Return the (X, Y) coordinate for the center point of the cell that contains the specified text.  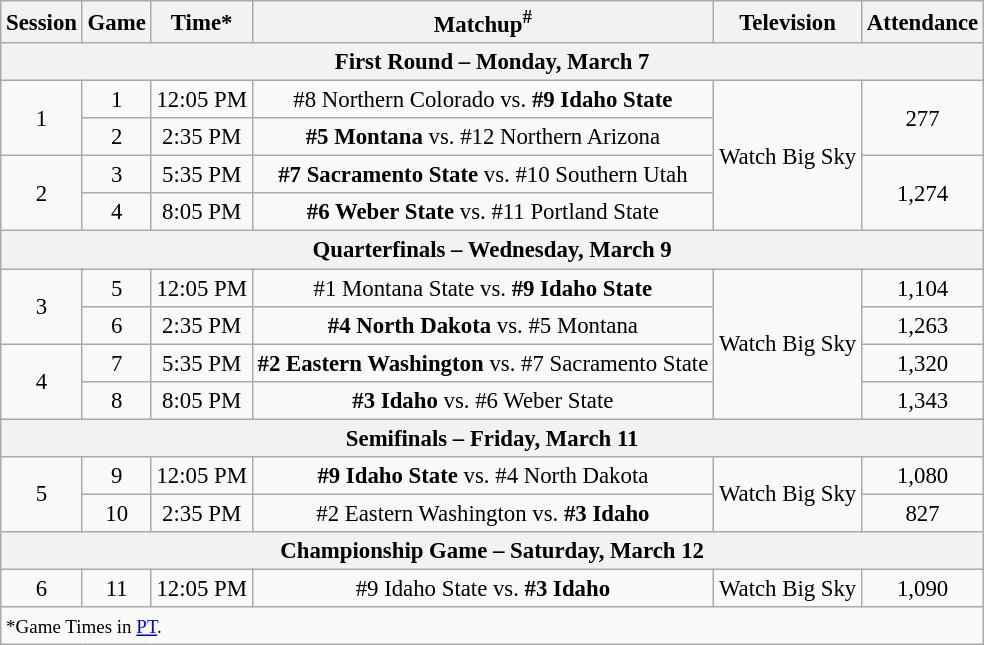
1,343 (923, 400)
1,320 (923, 363)
7 (116, 363)
11 (116, 588)
1,104 (923, 288)
Attendance (923, 22)
#1 Montana State vs. #9 Idaho State (482, 288)
1,090 (923, 588)
#6 Weber State vs. #11 Portland State (482, 213)
8 (116, 400)
*Game Times in PT. (492, 626)
Matchup# (482, 22)
Semifinals – Friday, March 11 (492, 438)
Session (42, 22)
9 (116, 476)
#9 Idaho State vs. #4 North Dakota (482, 476)
#4 North Dakota vs. #5 Montana (482, 325)
1,263 (923, 325)
Time* (202, 22)
Quarterfinals – Wednesday, March 9 (492, 250)
Game (116, 22)
1,080 (923, 476)
#7 Sacramento State vs. #10 Southern Utah (482, 175)
First Round – Monday, March 7 (492, 62)
Championship Game – Saturday, March 12 (492, 551)
#2 Eastern Washington vs. #3 Idaho (482, 513)
10 (116, 513)
1,274 (923, 194)
#2 Eastern Washington vs. #7 Sacramento State (482, 363)
Television (788, 22)
#8 Northern Colorado vs. #9 Idaho State (482, 100)
277 (923, 118)
827 (923, 513)
#5 Montana vs. #12 Northern Arizona (482, 137)
#9 Idaho State vs. #3 Idaho (482, 588)
#3 Idaho vs. #6 Weber State (482, 400)
